Capture the cell that displays the provided text and extract its (X, Y) central coordinate. 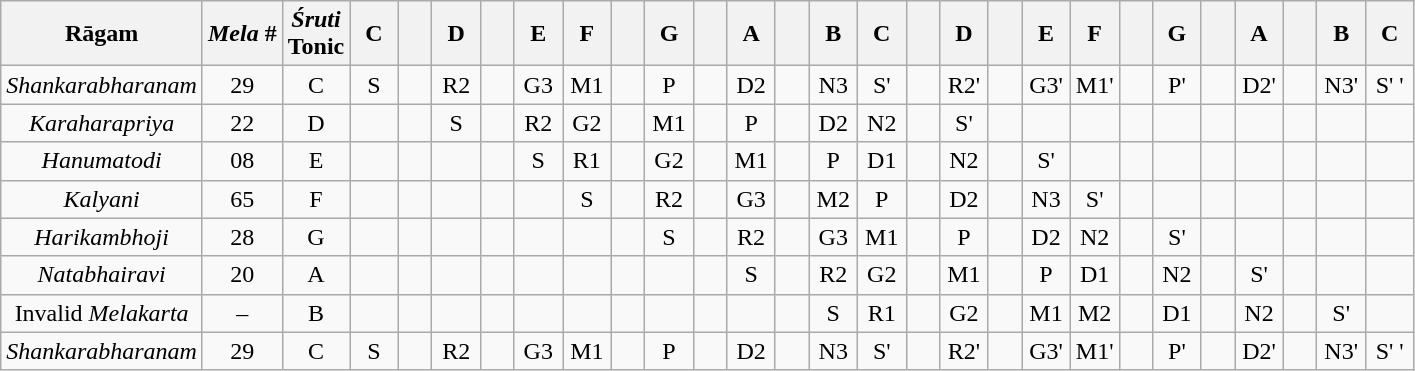
Hanumatodi (102, 161)
Mela # (242, 34)
Harikambhoji (102, 237)
Invalid Melakarta (102, 313)
20 (242, 275)
Kalyani (102, 199)
65 (242, 199)
Natabhairavi (102, 275)
28 (242, 237)
– (242, 313)
ŚrutiTonic (316, 34)
08 (242, 161)
Rāgam (102, 34)
22 (242, 123)
Karaharapriya (102, 123)
